Return the (x, y) coordinate for the center point of the cell that contains the specified text.  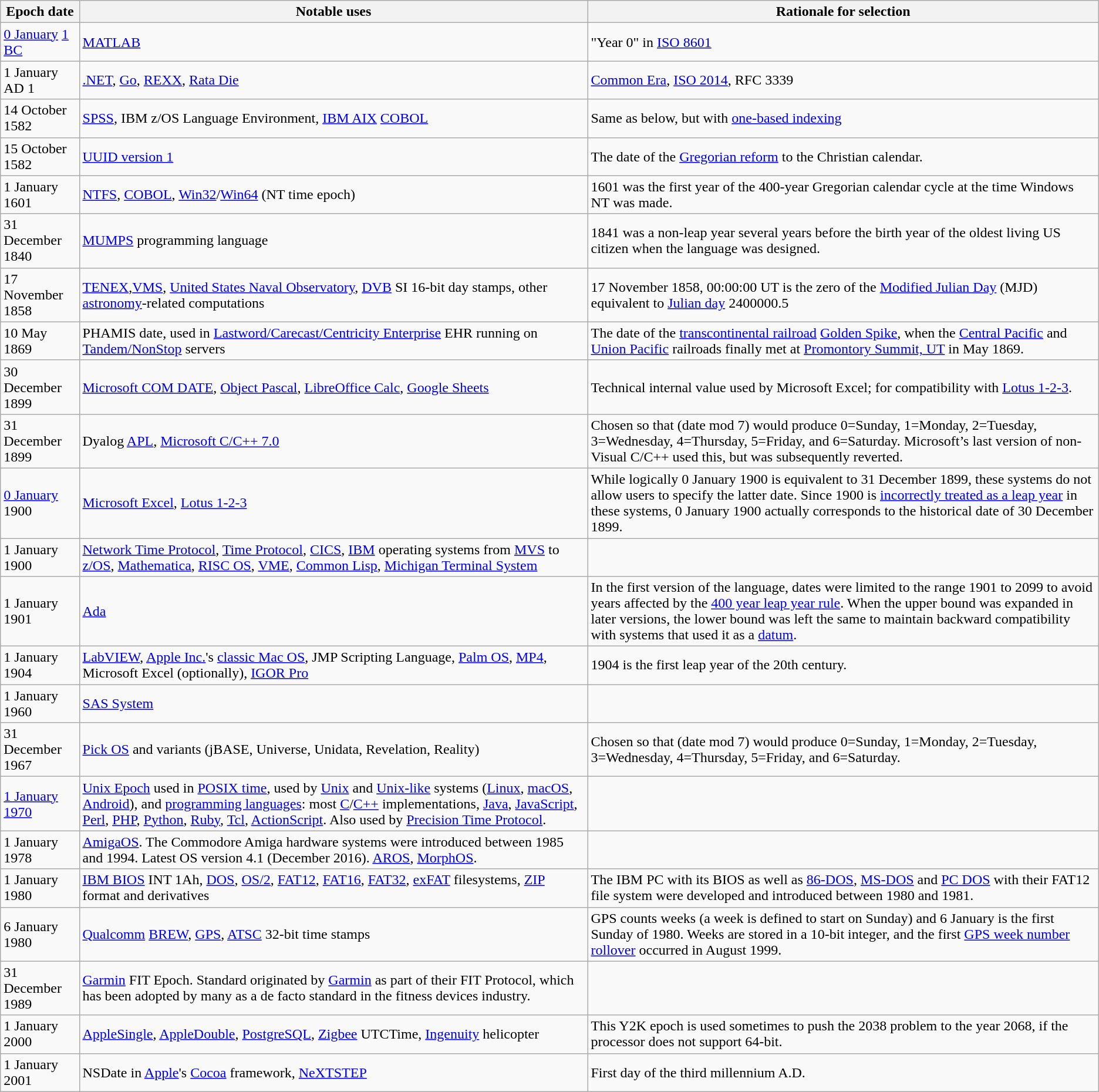
10 May 1869 (40, 341)
LabVIEW, Apple Inc.'s classic Mac OS, JMP Scripting Language, Palm OS, MP4, Microsoft Excel (optionally), IGOR Pro (333, 666)
SPSS, IBM z/OS Language Environment, IBM AIX COBOL (333, 119)
IBM BIOS INT 1Ah, DOS, OS/2, FAT12, FAT16, FAT32, exFAT filesystems, ZIP format and derivatives (333, 888)
1 January 2001 (40, 1072)
0 January 1900 (40, 503)
UUID version 1 (333, 156)
NTFS, COBOL, Win32/Win64 (NT time epoch) (333, 195)
1 January 1900 (40, 557)
0 January 1 BC (40, 42)
Network Time Protocol, Time Protocol, CICS, IBM operating systems from MVS to z/OS, Mathematica, RISC OS, VME, Common Lisp, Michigan Terminal System (333, 557)
6 January 1980 (40, 934)
MATLAB (333, 42)
Chosen so that (date mod 7) would produce 0=Sunday, 1=Monday, 2=Tuesday, 3=Wednesday, 4=Thursday, 5=Friday, and 6=Saturday. (843, 750)
SAS System (333, 703)
NSDate in Apple's Cocoa framework, NeXTSTEP (333, 1072)
1 January 1601 (40, 195)
Dyalog APL, Microsoft C/C++ 7.0 (333, 441)
1904 is the first leap year of the 20th century. (843, 666)
Ada (333, 612)
1 January 1904 (40, 666)
Rationale for selection (843, 12)
AppleSingle, AppleDouble, PostgreSQL, Zigbee UTCTime, Ingenuity helicopter (333, 1034)
"Year 0" in ISO 8601 (843, 42)
PHAMIS date, used in Lastword/Carecast/Centricity Enterprise EHR running on Tandem/NonStop servers (333, 341)
First day of the third millennium A.D. (843, 1072)
31 December 1899 (40, 441)
Epoch date (40, 12)
Notable uses (333, 12)
.NET, Go, REXX, Rata Die (333, 80)
1601 was the first year of the 400-year Gregorian calendar cycle at the time Windows NT was made. (843, 195)
AmigaOS. The Commodore Amiga hardware systems were introduced between 1985 and 1994. Latest OS version 4.1 (December 2016). AROS, MorphOS. (333, 850)
1 January 1980 (40, 888)
17 November 1858, 00:00:00 UT is the zero of the Modified Julian Day (MJD) equivalent to Julian day 2400000.5 (843, 295)
Same as below, but with one-based indexing (843, 119)
1 January 1970 (40, 804)
1841 was a non-leap year several years before the birth year of the oldest living US citizen when the language was designed. (843, 241)
1 January 1901 (40, 612)
TENEX,VMS, United States Naval Observatory, DVB SI 16-bit day stamps, other astronomy-related computations (333, 295)
1 January 1960 (40, 703)
1 January 1978 (40, 850)
Microsoft COM DATE, Object Pascal, LibreOffice Calc, Google Sheets (333, 387)
Pick OS and variants (jBASE, Universe, Unidata, Revelation, Reality) (333, 750)
Qualcomm BREW, GPS, ATSC 32-bit time stamps (333, 934)
1 January AD 1 (40, 80)
1 January 2000 (40, 1034)
The date of the Gregorian reform to the Christian calendar. (843, 156)
31 December 1967 (40, 750)
17 November 1858 (40, 295)
The IBM PC with its BIOS as well as 86-DOS, MS-DOS and PC DOS with their FAT12 file system were developed and introduced between 1980 and 1981. (843, 888)
14 October 1582 (40, 119)
31 December 1989 (40, 988)
Technical internal value used by Microsoft Excel; for compatibility with Lotus 1-2-3. (843, 387)
30 December 1899 (40, 387)
Common Era, ISO 2014, RFC 3339 (843, 80)
MUMPS programming language (333, 241)
31 December 1840 (40, 241)
Microsoft Excel, Lotus 1-2-3 (333, 503)
15 October 1582 (40, 156)
This Y2K epoch is used sometimes to push the 2038 problem to the year 2068, if the processor does not support 64-bit. (843, 1034)
